Return the [X, Y] coordinate for the center point of the cell that contains the specified text.  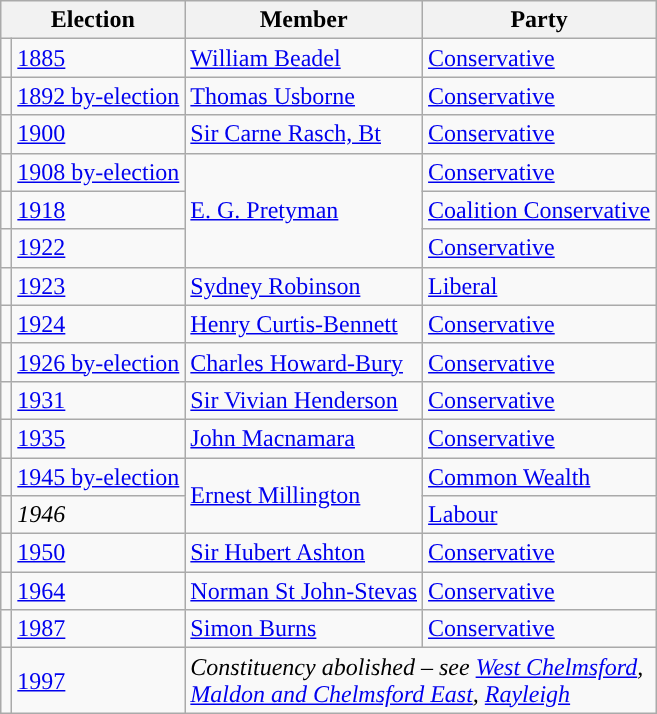
Labour [540, 515]
1987 [98, 629]
1908 by-election [98, 172]
Sir Hubert Ashton [304, 553]
1945 by-election [98, 477]
1922 [98, 248]
John Macnamara [304, 438]
William Beadel [304, 58]
1885 [98, 58]
1964 [98, 591]
1892 by-election [98, 96]
Simon Burns [304, 629]
1935 [98, 438]
Election [93, 20]
1931 [98, 400]
1923 [98, 286]
Common Wealth [540, 477]
Henry Curtis-Bennett [304, 324]
Coalition Conservative [540, 210]
Sir Vivian Henderson [304, 400]
1946 [98, 515]
1950 [98, 553]
E. G. Pretyman [304, 210]
Party [540, 20]
1900 [98, 134]
Sydney Robinson [304, 286]
Constituency abolished – see West Chelmsford, Maldon and Chelmsford East, Rayleigh [420, 680]
Ernest Millington [304, 496]
Charles Howard-Bury [304, 362]
1918 [98, 210]
Norman St John-Stevas [304, 591]
Member [304, 20]
1997 [98, 680]
Sir Carne Rasch, Bt [304, 134]
1924 [98, 324]
1926 by-election [98, 362]
Liberal [540, 286]
Thomas Usborne [304, 96]
